Determine the (x, y) coordinate at the center of the cell enclosing the given text.  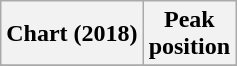
Chart (2018) (72, 34)
Peak position (189, 34)
